Provide the [x, y] coordinate of the cell's center where the given text is located.  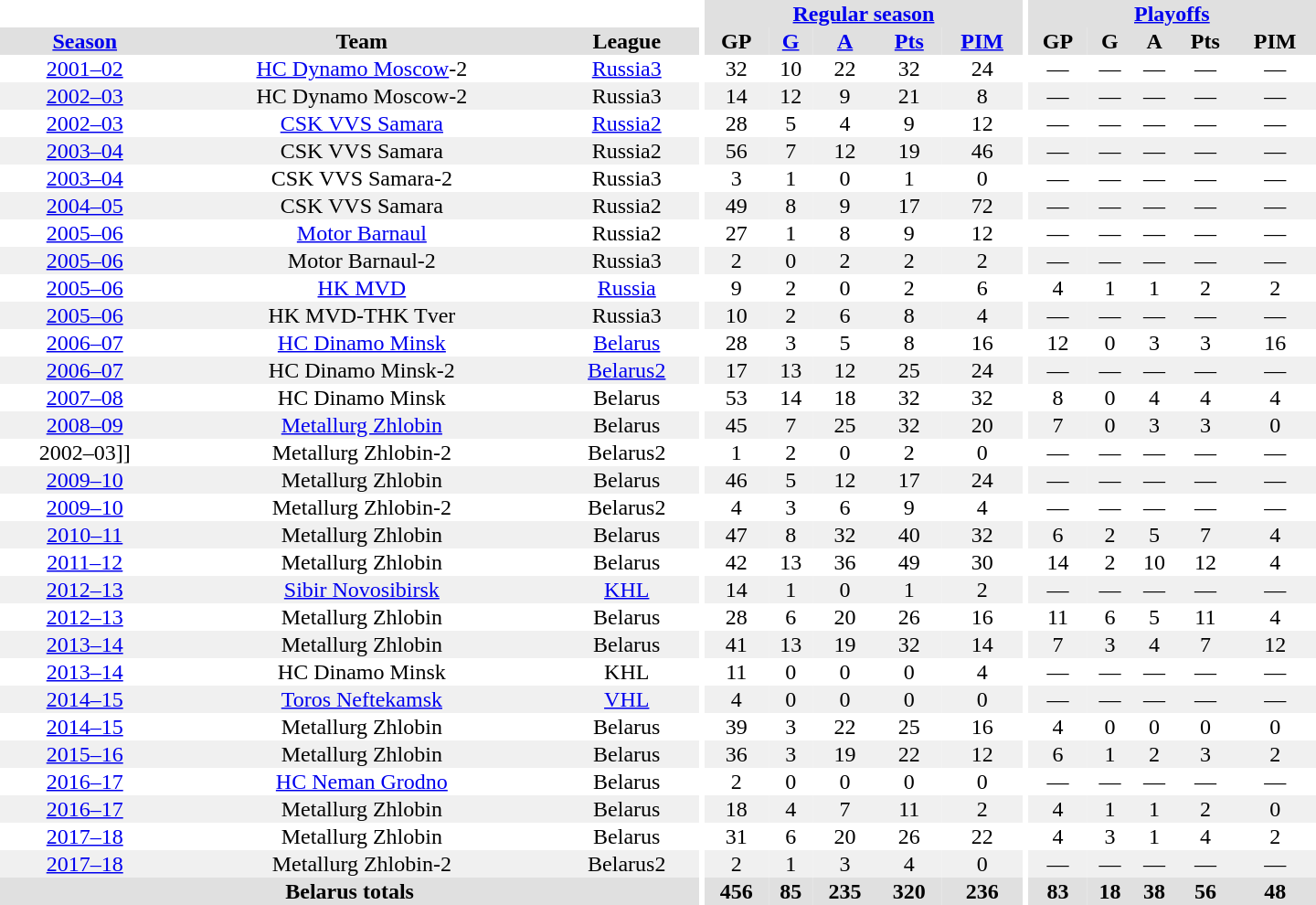
Sibir Novosibirsk [362, 590]
31 [737, 836]
League [627, 41]
Motor Barnaul [362, 233]
236 [982, 891]
40 [909, 535]
Motor Barnaul-2 [362, 261]
38 [1155, 891]
Belarus totals [349, 891]
320 [909, 891]
2010–11 [84, 535]
39 [737, 727]
83 [1058, 891]
47 [737, 535]
45 [737, 425]
456 [737, 891]
2007–08 [84, 398]
Russia [627, 288]
HC Neman Grodno [362, 782]
2011–12 [84, 562]
85 [791, 891]
2001–02 [84, 69]
48 [1275, 891]
21 [909, 96]
HC Dinamo Minsk-2 [362, 370]
2004–05 [84, 206]
2015–16 [84, 754]
Team [362, 41]
2002–03]] [84, 452]
Regular season [865, 14]
30 [982, 562]
41 [737, 644]
235 [844, 891]
27 [737, 233]
Season [84, 41]
53 [737, 398]
VHL [627, 699]
72 [982, 206]
Toros Neftekamsk [362, 699]
Playoffs [1172, 14]
HK MVD-THK Tver [362, 315]
42 [737, 562]
2008–09 [84, 425]
CSK VVS Samara-2 [362, 178]
HK MVD [362, 288]
